For the text-containing cell, return its midpoint in [X, Y] coordinate format. 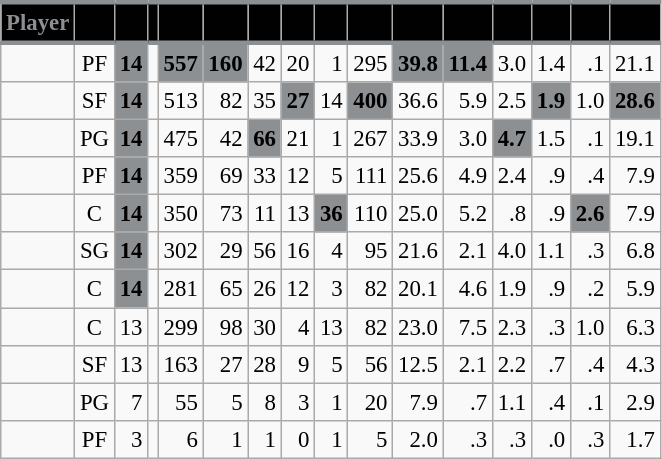
28.6 [635, 101]
295 [370, 62]
29 [226, 251]
281 [180, 289]
6 [180, 439]
2.9 [635, 402]
0 [298, 439]
4.7 [512, 139]
11.4 [468, 62]
26 [264, 289]
16 [298, 251]
557 [180, 62]
.0 [550, 439]
8 [264, 402]
4.3 [635, 364]
66 [264, 139]
350 [180, 214]
2.2 [512, 364]
6.3 [635, 327]
11 [264, 214]
Player [38, 22]
95 [370, 251]
1.5 [550, 139]
111 [370, 176]
400 [370, 101]
28 [264, 364]
39.8 [418, 62]
69 [226, 176]
20.1 [418, 289]
33.9 [418, 139]
4.9 [468, 176]
35 [264, 101]
160 [226, 62]
7.5 [468, 327]
SG [95, 251]
2.5 [512, 101]
1.7 [635, 439]
33 [264, 176]
19.1 [635, 139]
299 [180, 327]
36 [332, 214]
2.0 [418, 439]
55 [180, 402]
65 [226, 289]
21.1 [635, 62]
73 [226, 214]
1.4 [550, 62]
12.5 [418, 364]
5.2 [468, 214]
36.6 [418, 101]
2.3 [512, 327]
25.0 [418, 214]
110 [370, 214]
21 [298, 139]
23.0 [418, 327]
98 [226, 327]
4.0 [512, 251]
.8 [512, 214]
4.6 [468, 289]
6.8 [635, 251]
513 [180, 101]
7 [130, 402]
267 [370, 139]
475 [180, 139]
163 [180, 364]
2.6 [590, 214]
359 [180, 176]
2.4 [512, 176]
.2 [590, 289]
9 [298, 364]
25.6 [418, 176]
302 [180, 251]
21.6 [418, 251]
30 [264, 327]
